Return the [x, y] coordinate for the center point of the cell that contains the specified text.  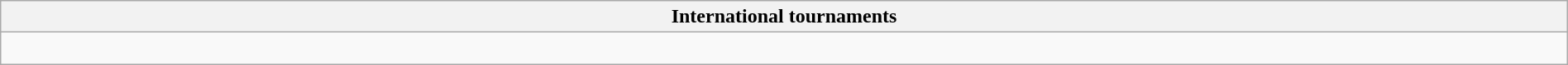
International tournaments [784, 17]
